Search for the cell housing the specified text and yield its (x, y) center coordinate. 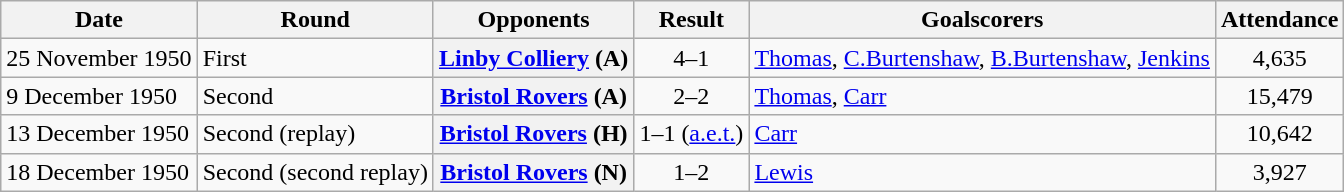
25 November 1950 (99, 58)
Opponents (533, 20)
Result (692, 20)
1–2 (692, 172)
3,927 (1279, 172)
4,635 (1279, 58)
1–1 (a.e.t.) (692, 134)
13 December 1950 (99, 134)
9 December 1950 (99, 96)
Attendance (1279, 20)
15,479 (1279, 96)
Round (315, 20)
First (315, 58)
Thomas, Carr (982, 96)
Lewis (982, 172)
Carr (982, 134)
10,642 (1279, 134)
Bristol Rovers (A) (533, 96)
2–2 (692, 96)
Linby Colliery (A) (533, 58)
Bristol Rovers (H) (533, 134)
4–1 (692, 58)
18 December 1950 (99, 172)
Second (second replay) (315, 172)
Second (315, 96)
Thomas, C.Burtenshaw, B.Burtenshaw, Jenkins (982, 58)
Goalscorers (982, 20)
Bristol Rovers (N) (533, 172)
Date (99, 20)
Second (replay) (315, 134)
